Pinpoint the cell where the given text exists, returning its [x, y] midpoint coordinate. 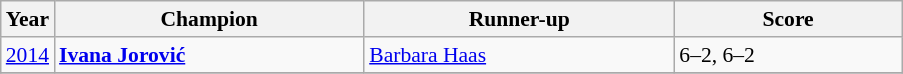
6–2, 6–2 [788, 55]
Runner-up [519, 19]
Barbara Haas [519, 55]
Champion [209, 19]
2014 [28, 55]
Year [28, 19]
Score [788, 19]
Ivana Jorović [209, 55]
